Determine the (X, Y) coordinate at the center of the cell enclosing the given text.  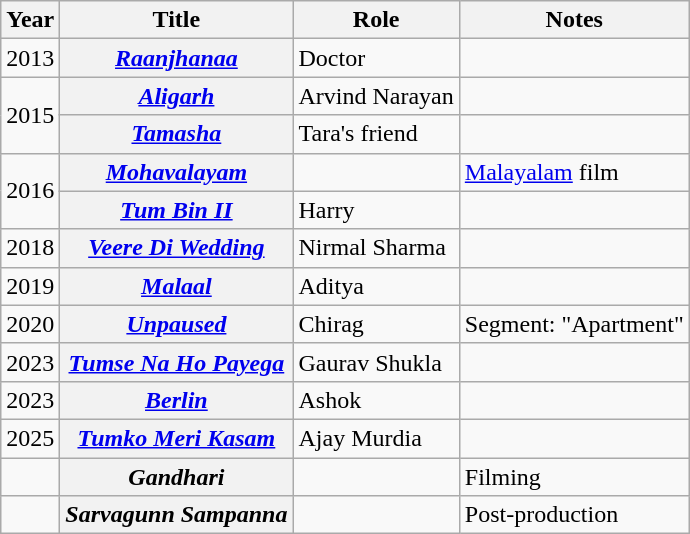
Arvind Narayan (376, 96)
Malaal (176, 286)
2020 (30, 324)
Malayalam film (574, 172)
2015 (30, 115)
Doctor (376, 58)
2018 (30, 248)
2013 (30, 58)
Title (176, 20)
Tamasha (176, 134)
Aligarh (176, 96)
Filming (574, 477)
Tum Bin II (176, 210)
Segment: "Apartment" (574, 324)
Nirmal Sharma (376, 248)
Sarvagunn Sampanna (176, 515)
Year (30, 20)
Gandhari (176, 477)
Harry (376, 210)
Role (376, 20)
2025 (30, 438)
Unpaused (176, 324)
Gaurav Shukla (376, 362)
2019 (30, 286)
2016 (30, 191)
Tara's friend (376, 134)
Veere Di Wedding (176, 248)
Tumse Na Ho Payega (176, 362)
Ashok (376, 400)
Aditya (376, 286)
Post-production (574, 515)
Tumko Meri Kasam (176, 438)
Chirag (376, 324)
Raanjhanaa (176, 58)
Mohavalayam (176, 172)
Berlin (176, 400)
Notes (574, 20)
Ajay Murdia (376, 438)
